Extract the [X, Y] coordinate from the center of the cell holding the provided text.  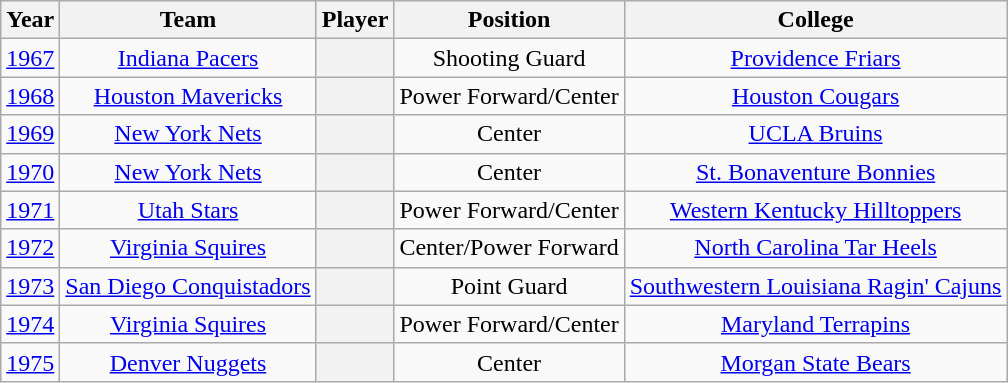
Southwestern Louisiana Ragin' Cajuns [816, 286]
1971 [30, 210]
Denver Nuggets [188, 362]
Player [355, 20]
Morgan State Bears [816, 362]
Western Kentucky Hilltoppers [816, 210]
1973 [30, 286]
Providence Friars [816, 58]
Houston Cougars [816, 96]
1972 [30, 248]
Point Guard [509, 286]
San Diego Conquistadors [188, 286]
North Carolina Tar Heels [816, 248]
Team [188, 20]
Houston Mavericks [188, 96]
St. Bonaventure Bonnies [816, 172]
1968 [30, 96]
Maryland Terrapins [816, 324]
Position [509, 20]
Utah Stars [188, 210]
1974 [30, 324]
1967 [30, 58]
Indiana Pacers [188, 58]
1970 [30, 172]
UCLA Bruins [816, 134]
Year [30, 20]
1969 [30, 134]
1975 [30, 362]
Shooting Guard [509, 58]
College [816, 20]
Center/Power Forward [509, 248]
